Scan for the cell matching the given text and deliver its (x, y) coordinate at center. 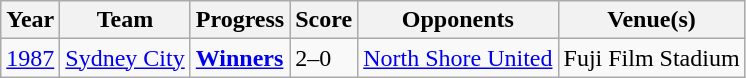
Sydney City (125, 58)
North Shore United (458, 58)
Fuji Film Stadium (652, 58)
2–0 (324, 58)
Venue(s) (652, 20)
Winners (240, 58)
Progress (240, 20)
Team (125, 20)
1987 (30, 58)
Year (30, 20)
Opponents (458, 20)
Score (324, 20)
